Pinpoint the cell where the given text exists, returning its [X, Y] midpoint coordinate. 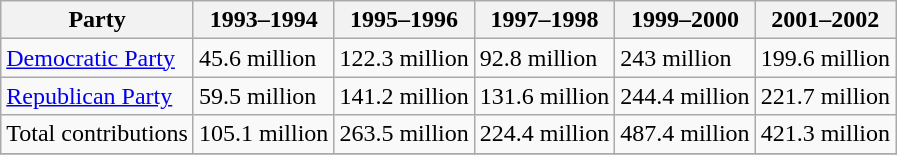
221.7 million [825, 96]
Democratic Party [98, 58]
Republican Party [98, 96]
224.4 million [544, 134]
1999–2000 [685, 20]
141.2 million [404, 96]
244.4 million [685, 96]
1993–1994 [263, 20]
421.3 million [825, 134]
Party [98, 20]
122.3 million [404, 58]
Total contributions [98, 134]
243 million [685, 58]
92.8 million [544, 58]
2001–2002 [825, 20]
487.4 million [685, 134]
199.6 million [825, 58]
131.6 million [544, 96]
1997–1998 [544, 20]
105.1 million [263, 134]
1995–1996 [404, 20]
263.5 million [404, 134]
59.5 million [263, 96]
45.6 million [263, 58]
